Output the [x, y] coordinate of the center of the cell containing the given text.  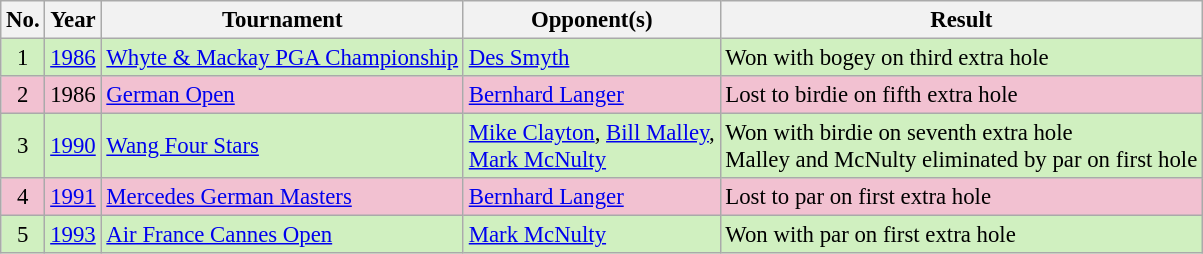
1991 [73, 197]
Air France Cannes Open [282, 235]
Des Smyth [592, 58]
Year [73, 20]
Whyte & Mackay PGA Championship [282, 58]
Won with par on first extra hole [962, 235]
Mark McNulty [592, 235]
5 [23, 235]
1 [23, 58]
Lost to birdie on fifth extra hole [962, 95]
2 [23, 95]
Opponent(s) [592, 20]
Tournament [282, 20]
German Open [282, 95]
Won with birdie on seventh extra holeMalley and McNulty eliminated by par on first hole [962, 146]
Wang Four Stars [282, 146]
Mercedes German Masters [282, 197]
3 [23, 146]
1993 [73, 235]
4 [23, 197]
Won with bogey on third extra hole [962, 58]
No. [23, 20]
1990 [73, 146]
Lost to par on first extra hole [962, 197]
Mike Clayton, Bill Malley, Mark McNulty [592, 146]
Result [962, 20]
